Find where the given text appears and provide that cell's center as [x, y] coordinate. 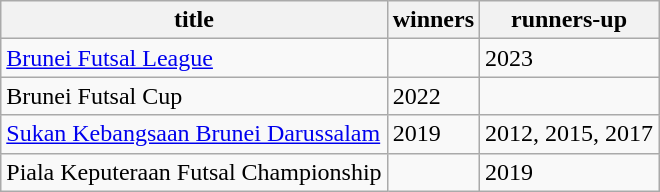
Sukan Kebangsaan Brunei Darussalam [194, 134]
Brunei Futsal Cup [194, 96]
winners [433, 20]
Piala Keputeraan Futsal Championship [194, 172]
title [194, 20]
runners-up [570, 20]
Brunei Futsal League [194, 58]
2023 [570, 58]
2012, 2015, 2017 [570, 134]
2022 [433, 96]
